Return (x, y) of the center of cell containing provided text 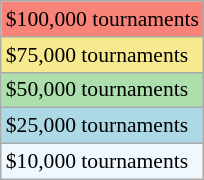
$100,000 tournaments (102, 19)
$25,000 tournaments (102, 126)
$50,000 tournaments (102, 90)
$75,000 tournaments (102, 55)
$10,000 tournaments (102, 162)
